Detect which cell encompasses the target text, then output its (x, y) center coordinate. 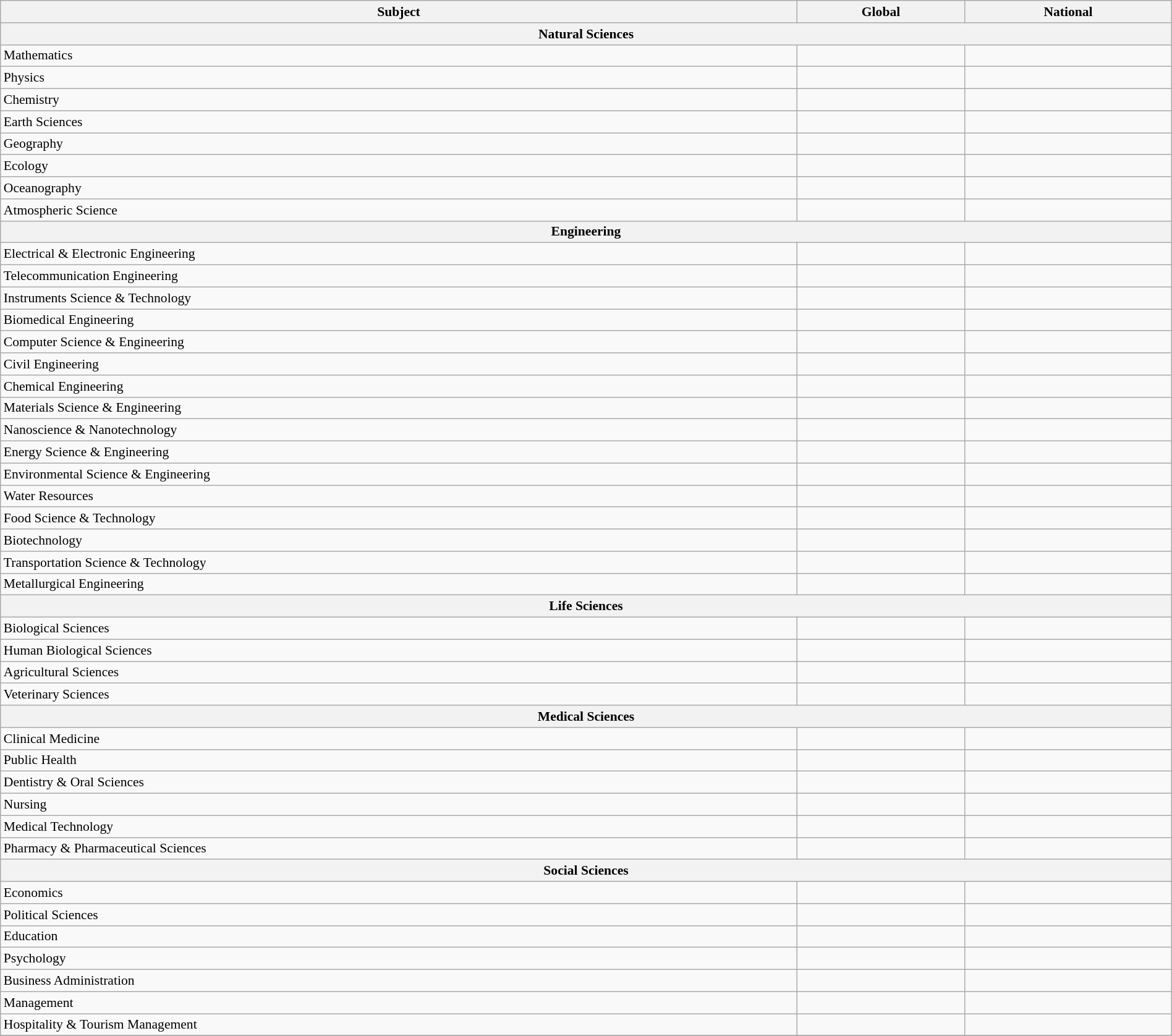
Nanoscience & Nanotechnology (399, 430)
Instruments Science & Technology (399, 298)
Public Health (399, 760)
Civil Engineering (399, 364)
Chemistry (399, 100)
Biological Sciences (399, 629)
Global (881, 12)
Water Resources (399, 496)
Ecology (399, 166)
Subject (399, 12)
Materials Science & Engineering (399, 408)
Pharmacy & Pharmaceutical Sciences (399, 849)
Medical Technology (399, 826)
Geography (399, 144)
National (1068, 12)
Biotechnology (399, 540)
Transportation Science & Technology (399, 563)
Engineering (586, 232)
Life Sciences (586, 606)
Electrical & Electronic Engineering (399, 254)
Earth Sciences (399, 122)
Telecommunication Engineering (399, 276)
Human Biological Sciences (399, 650)
Management (399, 1003)
Metallurgical Engineering (399, 584)
Education (399, 936)
Oceanography (399, 188)
Political Sciences (399, 915)
Hospitality & Tourism Management (399, 1025)
Dentistry & Oral Sciences (399, 783)
Computer Science & Engineering (399, 342)
Agricultural Sciences (399, 673)
Food Science & Technology (399, 519)
Physics (399, 78)
Psychology (399, 959)
Energy Science & Engineering (399, 452)
Natural Sciences (586, 34)
Biomedical Engineering (399, 320)
Business Administration (399, 981)
Chemical Engineering (399, 386)
Economics (399, 893)
Veterinary Sciences (399, 695)
Environmental Science & Engineering (399, 474)
Clinical Medicine (399, 739)
Mathematics (399, 56)
Nursing (399, 805)
Social Sciences (586, 871)
Atmospheric Science (399, 210)
Medical Sciences (586, 716)
